Identify which cell holds the provided text, then report its [x, y] central coordinate. 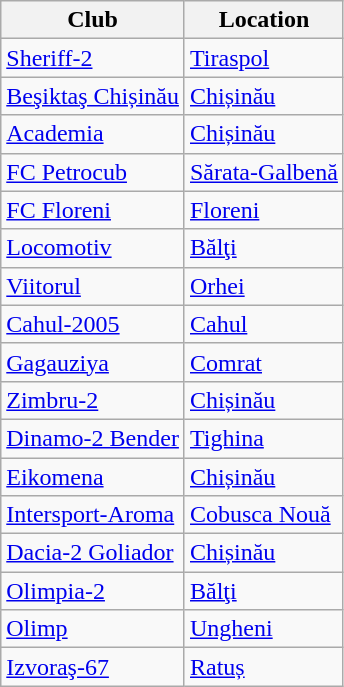
Sărata-Galbenă [264, 172]
Izvoraş-67 [93, 667]
Dacia-2 Goliador [93, 553]
Locomotiv [93, 248]
FC Floreni [93, 210]
Gagauziya [93, 362]
Floreni [264, 210]
Cobusca Nouă [264, 515]
Dinamo-2 Bender [93, 438]
Eikomena [93, 477]
Viitorul [93, 286]
Sheriff-2 [93, 58]
Tighina [264, 438]
FC Petrocub [93, 172]
Comrat [264, 362]
Academia [93, 134]
Beşiktaş Chișinău [93, 96]
Intersport-Aroma [93, 515]
Tiraspol [264, 58]
Ratuș [264, 667]
Cahul [264, 324]
Ungheni [264, 629]
Olimp [93, 629]
Zimbru-2 [93, 400]
Cahul-2005 [93, 324]
Olimpia-2 [93, 591]
Club [93, 20]
Location [264, 20]
Orhei [264, 286]
